Capture the cell that displays the provided text and extract its [x, y] central coordinate. 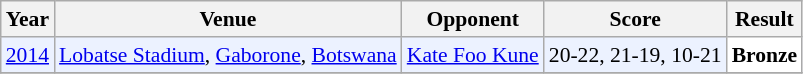
Result [765, 19]
Score [636, 19]
Kate Foo Kune [473, 55]
Venue [228, 19]
2014 [28, 55]
Year [28, 19]
Bronze [765, 55]
Lobatse Stadium, Gaborone, Botswana [228, 55]
20-22, 21-19, 10-21 [636, 55]
Opponent [473, 19]
